Provide the [X, Y] coordinate of the cell's center where the given text is located.  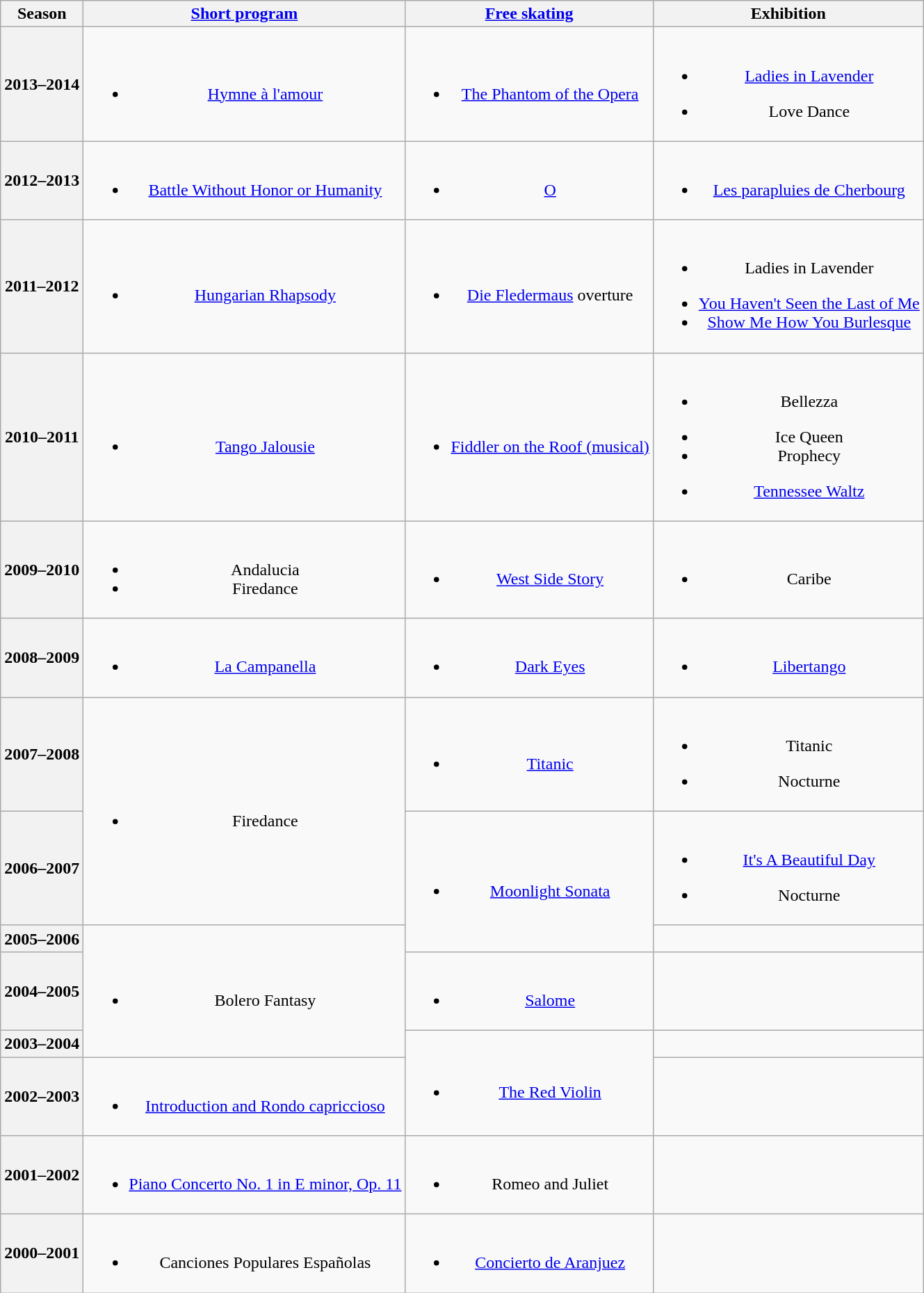
The Phantom of the Opera [529, 84]
Die Fledermaus overture [529, 287]
2009–2010 [42, 570]
Piano Concerto No. 1 in E minor, Op. 11 [245, 1175]
2010–2011 [42, 437]
Andalucia Firedance [245, 570]
La Campanella [245, 658]
2013–2014 [42, 84]
Battle Without Honor or Humanity [245, 181]
Romeo and Juliet [529, 1175]
Short program [245, 14]
Titanic Nocturne [788, 754]
Bellezza Ice Queen Prophecy Tennessee Waltz [788, 437]
Canciones Populares Españolas [245, 1253]
Titanic [529, 754]
2002–2003 [42, 1096]
Introduction and Rondo capriccioso [245, 1096]
Dark Eyes [529, 658]
2003–2004 [42, 1043]
Caribe [788, 570]
2004–2005 [42, 990]
2001–2002 [42, 1175]
2012–2013 [42, 181]
Ladies in Lavender Love Dance [788, 84]
It's A Beautiful Day Nocturne [788, 868]
Free skating [529, 14]
Bolero Fantasy [245, 990]
2007–2008 [42, 754]
2005–2006 [42, 938]
Season [42, 14]
Moonlight Sonata [529, 881]
Hymne à l'amour [245, 84]
Ladies in Lavender You Haven't Seen the Last of Me Show Me How You Burlesque [788, 287]
2000–2001 [42, 1253]
2011–2012 [42, 287]
Libertango [788, 658]
West Side Story [529, 570]
Salome [529, 990]
O [529, 181]
2006–2007 [42, 868]
Tango Jalousie [245, 437]
Hungarian Rhapsody [245, 287]
Exhibition [788, 14]
Firedance [245, 811]
2008–2009 [42, 658]
Fiddler on the Roof (musical) [529, 437]
Concierto de Aranjuez [529, 1253]
The Red Violin [529, 1082]
Les parapluies de Cherbourg [788, 181]
